From the cell containing the given text, extract its center point as [x, y] coordinate. 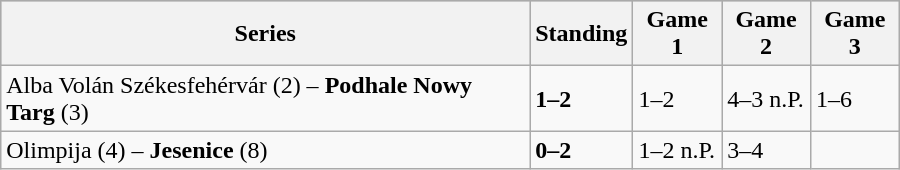
Standing [582, 34]
3–4 [766, 150]
1–2 n.P. [678, 150]
Alba Volán Székesfehérvár (2) – Podhale Nowy Targ (3) [266, 98]
4–3 n.P. [766, 98]
Game 2 [766, 34]
0–2 [582, 150]
Olimpija (4) – Jesenice (8) [266, 150]
Game 3 [854, 34]
1–6 [854, 98]
Game 1 [678, 34]
Series [266, 34]
